Scan for the cell matching the given text and deliver its (X, Y) coordinate at center. 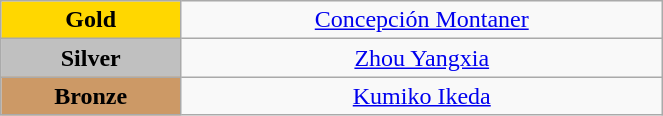
Bronze (91, 96)
Concepción Montaner (422, 20)
Kumiko Ikeda (422, 96)
Zhou Yangxia (422, 58)
Silver (91, 58)
Gold (91, 20)
